Return [X, Y] of the center of cell containing provided text 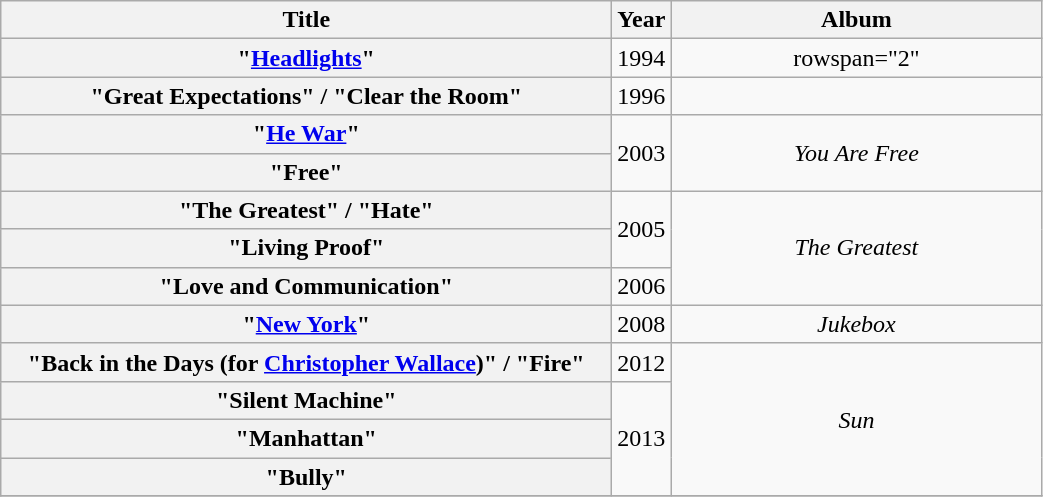
The Greatest [856, 248]
"Back in the Days (for Christopher Wallace)" / "Fire" [306, 362]
2006 [642, 286]
"Bully" [306, 477]
Sun [856, 419]
rowspan="2" [856, 58]
"Great Expectations" / "Clear the Room" [306, 96]
2013 [642, 438]
You Are Free [856, 153]
2008 [642, 324]
1994 [642, 58]
2003 [642, 153]
Jukebox [856, 324]
Year [642, 20]
Album [856, 20]
1996 [642, 96]
2012 [642, 362]
"Living Proof" [306, 248]
Title [306, 20]
"He War" [306, 134]
"Love and Communication" [306, 286]
"Silent Machine" [306, 400]
"Headlights" [306, 58]
2005 [642, 229]
"New York" [306, 324]
"Manhattan" [306, 438]
"Free" [306, 172]
"The Greatest" / "Hate" [306, 210]
